Return the [x, y] coordinate for the center point of the cell that contains the specified text.  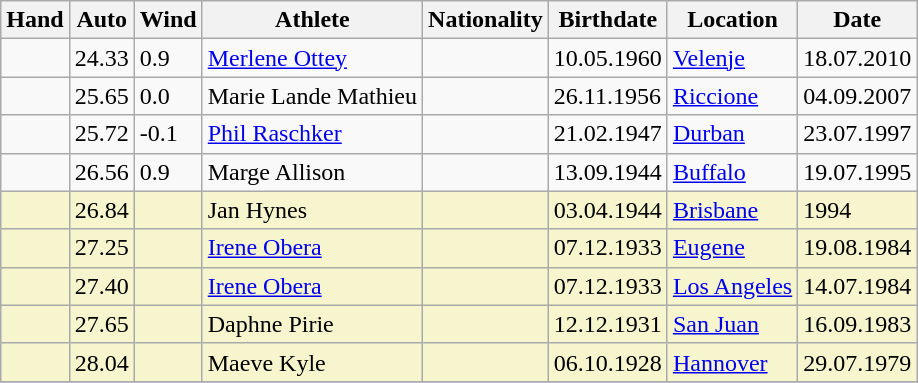
Date [858, 20]
Velenje [732, 58]
04.09.2007 [858, 96]
10.05.1960 [608, 58]
12.12.1931 [608, 324]
Brisbane [732, 210]
Buffalo [732, 172]
26.11.1956 [608, 96]
Location [732, 20]
14.07.1984 [858, 286]
Eugene [732, 248]
13.09.1944 [608, 172]
Los Angeles [732, 286]
27.25 [102, 248]
26.84 [102, 210]
Hand [35, 20]
28.04 [102, 362]
Jan Hynes [312, 210]
Riccione [732, 96]
Wind [168, 20]
19.08.1984 [858, 248]
03.04.1944 [608, 210]
24.33 [102, 58]
Marge Allison [312, 172]
25.72 [102, 134]
Athlete [312, 20]
Marie Lande Mathieu [312, 96]
26.56 [102, 172]
18.07.2010 [858, 58]
06.10.1928 [608, 362]
0.0 [168, 96]
27.65 [102, 324]
27.40 [102, 286]
Nationality [486, 20]
23.07.1997 [858, 134]
Hannover [732, 362]
Maeve Kyle [312, 362]
19.07.1995 [858, 172]
25.65 [102, 96]
Daphne Pirie [312, 324]
29.07.1979 [858, 362]
-0.1 [168, 134]
Birthdate [608, 20]
Merlene Ottey [312, 58]
Phil Raschker [312, 134]
San Juan [732, 324]
16.09.1983 [858, 324]
Auto [102, 20]
21.02.1947 [608, 134]
1994 [858, 210]
Durban [732, 134]
